Detect which cell encompasses the target text, then output its (X, Y) center coordinate. 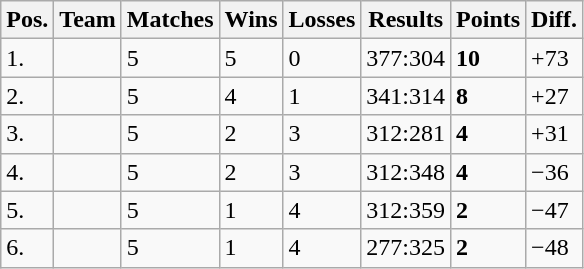
Diff. (554, 20)
2. (28, 96)
0 (322, 58)
Losses (322, 20)
Pos. (28, 20)
5. (28, 210)
3. (28, 134)
8 (488, 96)
312:281 (406, 134)
Wins (251, 20)
+31 (554, 134)
10 (488, 58)
277:325 (406, 248)
6. (28, 248)
−36 (554, 172)
1. (28, 58)
312:348 (406, 172)
Points (488, 20)
341:314 (406, 96)
+73 (554, 58)
312:359 (406, 210)
4. (28, 172)
Team (88, 20)
−47 (554, 210)
Results (406, 20)
377:304 (406, 58)
Matches (170, 20)
−48 (554, 248)
+27 (554, 96)
